Extract the (X, Y) coordinate from the center of the cell holding the provided text.  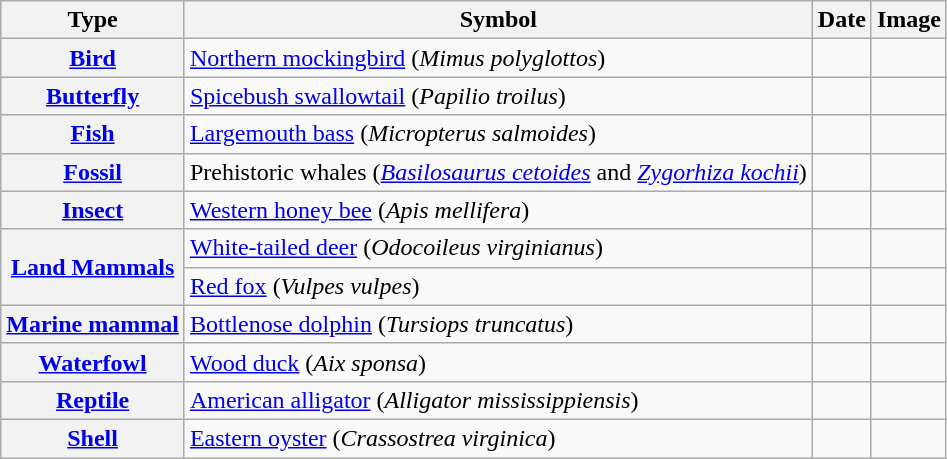
Western honey bee (Apis mellifera) (498, 210)
Fish (93, 134)
Northern mockingbird (Mimus polyglottos) (498, 58)
American alligator (Alligator mississippiensis) (498, 400)
Fossil (93, 172)
Reptile (93, 400)
Type (93, 20)
Bottlenose dolphin (Tursiops truncatus) (498, 324)
Bird (93, 58)
Prehistoric whales (Basilosaurus cetoides and Zygorhiza kochii) (498, 172)
Image (908, 20)
Land Mammals (93, 267)
Butterfly (93, 96)
Date (842, 20)
Insect (93, 210)
Red fox (Vulpes vulpes) (498, 286)
White-tailed deer (Odocoileus virginianus) (498, 248)
Eastern oyster (Crassostrea virginica) (498, 438)
Waterfowl (93, 362)
Largemouth bass (Micropterus salmoides) (498, 134)
Shell (93, 438)
Wood duck (Aix sponsa) (498, 362)
Marine mammal (93, 324)
Symbol (498, 20)
Spicebush swallowtail (Papilio troilus) (498, 96)
